Capture the cell that displays the provided text and extract its (x, y) central coordinate. 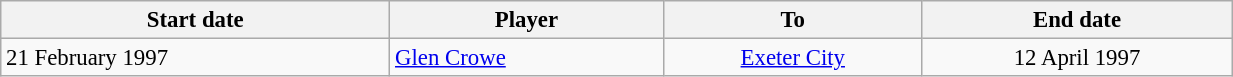
Glen Crowe (526, 58)
Exeter City (792, 58)
End date (1076, 20)
12 April 1997 (1076, 58)
To (792, 20)
21 February 1997 (196, 58)
Player (526, 20)
Start date (196, 20)
